Output the [X, Y] coordinate of the center of the cell containing the given text.  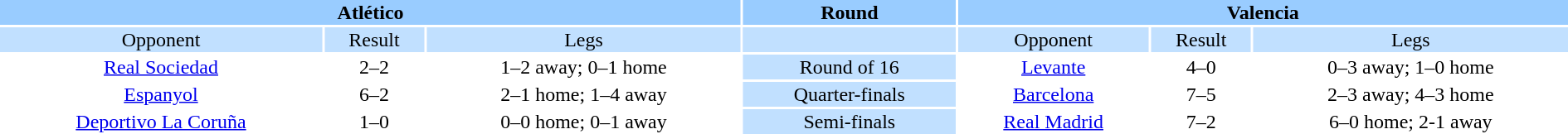
Quarter-finals [850, 94]
Espanyol [161, 94]
Deportivo La Coruña [161, 122]
Barcelona [1054, 94]
2–2 [374, 67]
6–0 home; 2-1 away [1410, 122]
0–0 home; 0–1 away [584, 122]
7–2 [1201, 122]
2–1 home; 1–4 away [584, 94]
Semi-finals [850, 122]
Atlético [370, 12]
7–5 [1201, 94]
2–3 away; 4–3 home [1410, 94]
Levante [1054, 67]
4–0 [1201, 67]
0–3 away; 1–0 home [1410, 67]
Round [850, 12]
1–2 away; 0–1 home [584, 67]
Round of 16 [850, 67]
6–2 [374, 94]
Valencia [1263, 12]
Real Sociedad [161, 67]
Real Madrid [1054, 122]
1–0 [374, 122]
